Locate the cell with the specified text and output its (x, y) center coordinate. 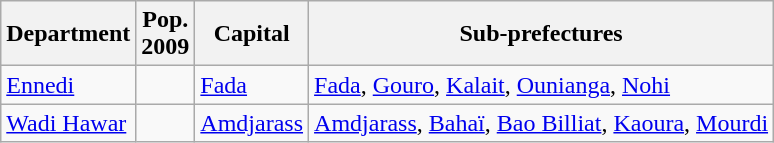
Wadi Hawar (68, 123)
Fada, Gouro, Kalait, Ounianga, Nohi (542, 85)
Ennedi (68, 85)
Capital (252, 34)
Sub-prefectures (542, 34)
Fada (252, 85)
Amdjarass, Bahaï, Bao Billiat, Kaoura, Mourdi (542, 123)
Pop.2009 (166, 34)
Amdjarass (252, 123)
Department (68, 34)
